Capture the cell that displays the provided text and extract its [X, Y] central coordinate. 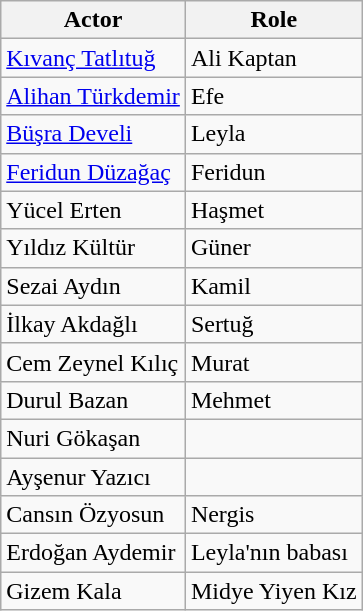
Murat [274, 362]
Role [274, 20]
Kıvanç Tatlıtuğ [94, 58]
Yücel Erten [94, 210]
Erdoğan Aydemir [94, 553]
Ayşenur Yazıcı [94, 477]
Cem Zeynel Kılıç [94, 362]
Midye Yiyen Kız [274, 591]
İlkay Akdağlı [94, 324]
Nuri Gökaşan [94, 438]
Ali Kaptan [274, 58]
Feridun [274, 172]
Nergis [274, 515]
Leyla'nın babası [274, 553]
Gizem Kala [94, 591]
Haşmet [274, 210]
Actor [94, 20]
Mehmet [274, 400]
Kamil [274, 286]
Durul Bazan [94, 400]
Sertuğ [274, 324]
Leyla [274, 134]
Sezai Aydın [94, 286]
Cansın Özyosun [94, 515]
Güner [274, 248]
Yıldız Kültür [94, 248]
Alihan Türkdemir [94, 96]
Büşra Develi [94, 134]
Efe [274, 96]
Feridun Düzağaç [94, 172]
